Output the [x, y] coordinate of the center of the cell containing the given text.  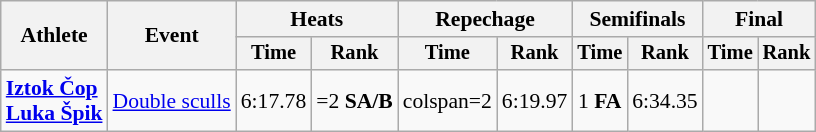
Iztok ČopLuka Špik [54, 100]
=2 SA/B [354, 100]
Final [759, 19]
1 FA [600, 100]
Event [172, 36]
Heats [317, 19]
6:17.78 [274, 100]
Repechage [486, 19]
colspan=2 [448, 100]
Semifinals [637, 19]
6:34.35 [664, 100]
6:19.97 [534, 100]
Double sculls [172, 100]
Athlete [54, 36]
